Find where the given text appears and provide that cell's center as (x, y) coordinate. 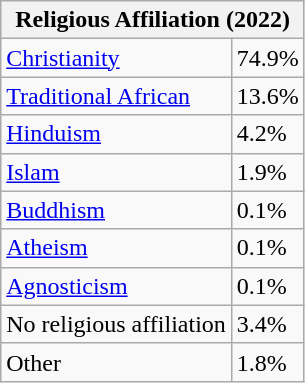
Traditional African (116, 96)
1.9% (268, 172)
Other (116, 362)
Agnosticism (116, 286)
Islam (116, 172)
Buddhism (116, 210)
4.2% (268, 134)
3.4% (268, 324)
Religious Affiliation (2022) (153, 20)
Christianity (116, 58)
Hinduism (116, 134)
13.6% (268, 96)
74.9% (268, 58)
Atheism (116, 248)
No religious affiliation (116, 324)
1.8% (268, 362)
